Identify which cell holds the provided text, then report its (X, Y) central coordinate. 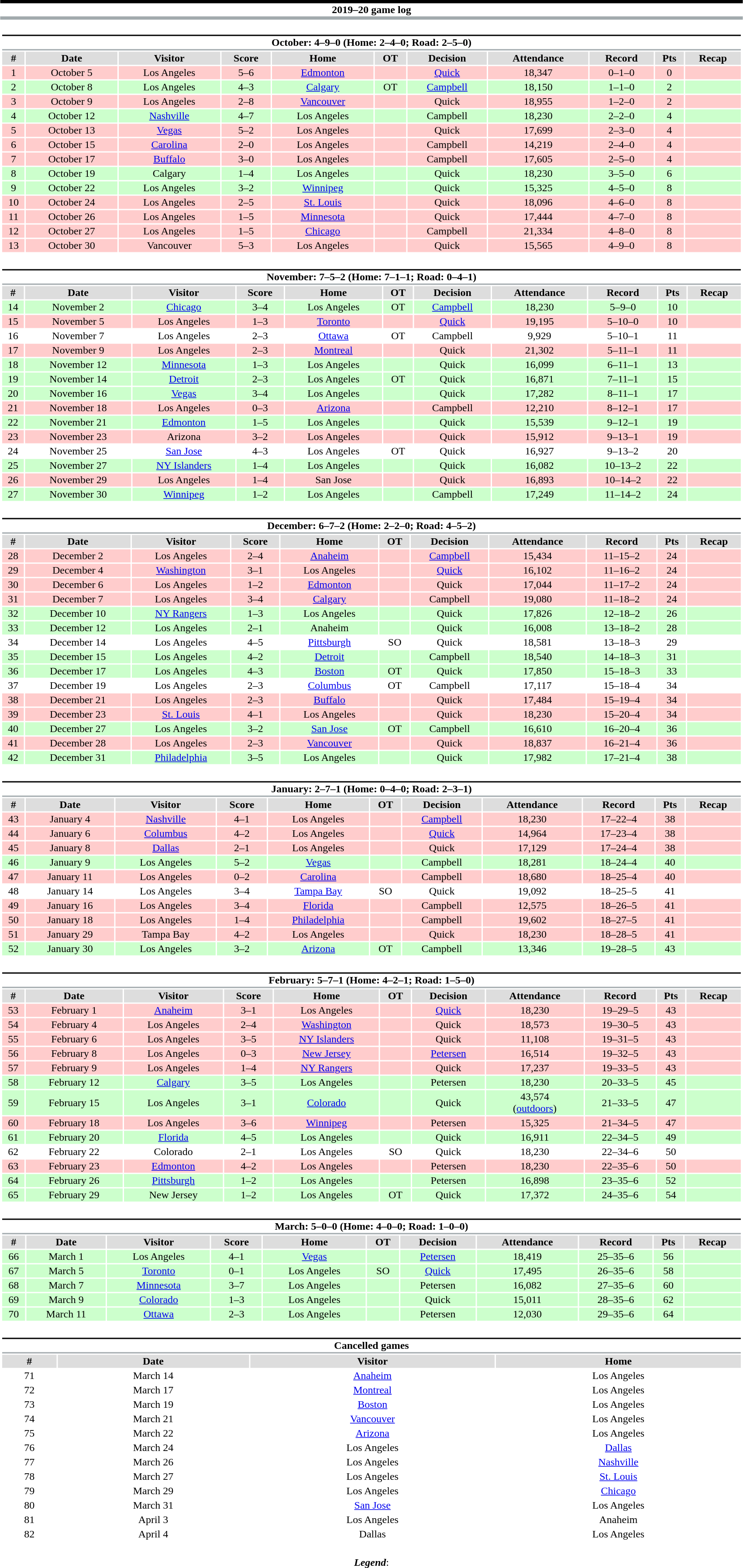
4–7 (246, 116)
5–9–0 (623, 307)
17–24–4 (619, 848)
February: 5–7–1 (Home: 4–2–1; Road: 1–5–0) (371, 980)
December 27 (78, 729)
23 (13, 437)
16–21–4 (622, 743)
2–0 (246, 144)
March 11 (66, 1314)
14,219 (538, 144)
13–18–2 (622, 628)
13,346 (532, 949)
January 9 (70, 862)
55 (13, 1039)
17,826 (537, 613)
53 (13, 1011)
17,484 (537, 700)
67 (14, 1271)
78 (29, 1477)
March 19 (153, 1404)
57 (13, 1068)
12,575 (532, 906)
1–1–0 (622, 87)
3 (13, 102)
29–35–6 (616, 1314)
4–6–0 (622, 202)
5–11–1 (623, 351)
11–15–2 (622, 556)
February 29 (74, 1195)
18,096 (538, 202)
74 (29, 1419)
65 (13, 1195)
17,372 (534, 1195)
March 29 (153, 1491)
81 (29, 1520)
March 27 (153, 1477)
February 12 (74, 1082)
17,444 (538, 217)
15–18–3 (622, 671)
April 4 (153, 1534)
15,912 (540, 437)
1 (13, 73)
January 29 (70, 935)
19–29–5 (620, 1011)
6–11–1 (623, 364)
68 (14, 1286)
February 22 (74, 1152)
4–7–0 (622, 217)
February 26 (74, 1181)
69 (14, 1300)
February 9 (74, 1068)
March 31 (153, 1506)
5–10–0 (623, 322)
12,030 (527, 1314)
79 (29, 1491)
27–35–6 (616, 1286)
82 (29, 1534)
January 18 (70, 920)
18,281 (532, 862)
42 (13, 757)
16,514 (534, 1053)
October 13 (72, 131)
18,837 (537, 743)
January 4 (70, 819)
19–32–5 (620, 1053)
October 19 (72, 173)
December 31 (78, 757)
November 14 (78, 379)
November 23 (78, 437)
19,195 (540, 322)
18–27–5 (619, 920)
18,540 (537, 657)
46 (13, 862)
73 (29, 1404)
16 (13, 336)
1–2–0 (622, 102)
February 6 (74, 1039)
7 (13, 159)
21 (13, 408)
March 9 (66, 1300)
9–13–1 (623, 437)
76 (29, 1448)
October 24 (72, 202)
3–0 (246, 159)
15,539 (540, 422)
17,249 (540, 495)
November 16 (78, 393)
March 22 (153, 1433)
16,893 (540, 480)
18–25–4 (619, 877)
18,419 (527, 1257)
February 20 (74, 1137)
17,699 (538, 131)
10–13–2 (623, 466)
5–3 (246, 246)
October 9 (72, 102)
15–19–4 (622, 700)
19–31–5 (620, 1039)
February 4 (74, 1025)
44 (13, 833)
10–14–2 (623, 480)
7–11–1 (623, 379)
16,911 (534, 1137)
December 17 (78, 671)
18,150 (538, 87)
April 3 (153, 1520)
2019–20 game log (371, 10)
4–8–0 (622, 231)
22–35–6 (620, 1166)
November 27 (78, 466)
18,573 (534, 1025)
35 (13, 657)
March 17 (153, 1390)
February 15 (74, 1103)
5–10–1 (623, 336)
March 5 (66, 1271)
October 8 (72, 87)
January 14 (70, 891)
January 11 (70, 877)
26–35–6 (616, 1271)
30 (13, 585)
14,964 (532, 833)
71 (29, 1375)
18–24–4 (619, 862)
March 14 (153, 1375)
17,282 (540, 393)
November 7 (78, 336)
Cancelled games (371, 1345)
16,102 (537, 571)
19,092 (532, 891)
48 (13, 891)
17,495 (527, 1271)
December: 6–7–2 (Home: 2–2–0; Road: 4–5–2) (371, 526)
5–6 (246, 73)
17–22–4 (619, 819)
October 26 (72, 217)
15,011 (527, 1300)
16,099 (540, 364)
February 1 (74, 1011)
2–8 (246, 102)
77 (29, 1462)
October 27 (72, 231)
November 5 (78, 322)
16–20–4 (622, 729)
11–16–2 (622, 571)
17,117 (537, 686)
January 6 (70, 833)
December 15 (78, 657)
November 12 (78, 364)
11–14–2 (623, 495)
November 30 (78, 495)
January 16 (70, 906)
12 (13, 231)
21–33–5 (620, 1103)
18,581 (537, 642)
February 23 (74, 1166)
43,574(outdoors) (534, 1103)
11–17–2 (622, 585)
March 24 (153, 1448)
March 7 (66, 1286)
24–35–6 (620, 1195)
0 (669, 73)
0–1 (237, 1271)
November: 7–5–2 (Home: 7–1–1; Road: 0–4–1) (371, 277)
18,680 (532, 877)
16,927 (540, 451)
80 (29, 1506)
December 14 (78, 642)
70 (14, 1314)
November 29 (78, 480)
63 (13, 1166)
32 (13, 613)
21,334 (538, 231)
16,008 (537, 628)
December 7 (78, 599)
2–2–0 (622, 116)
21,302 (540, 351)
2–3–0 (622, 131)
14–18–3 (622, 657)
December 21 (78, 700)
December 19 (78, 686)
19–30–5 (620, 1025)
October 5 (72, 73)
19,602 (532, 920)
17–23–4 (619, 833)
October 15 (72, 144)
8–11–1 (623, 393)
January: 2–7–1 (Home: 0–4–0; Road: 2–3–1) (371, 789)
November 18 (78, 408)
18,347 (538, 73)
12,210 (540, 408)
January 8 (70, 848)
22–34–6 (620, 1152)
17,850 (537, 671)
October: 4–9–0 (Home: 2–4–0; Road: 2–5–0) (371, 43)
19–28–5 (619, 949)
11–18–2 (622, 599)
17,605 (538, 159)
0–2 (242, 877)
9 (13, 188)
3–6 (249, 1123)
37 (13, 686)
December 2 (78, 556)
16,871 (540, 379)
17–21–4 (622, 757)
59 (13, 1103)
November 21 (78, 422)
27 (13, 495)
15,565 (538, 246)
0–1–0 (622, 73)
January 30 (70, 949)
17,129 (532, 848)
51 (13, 935)
March 26 (153, 1462)
2–5 (246, 202)
9–13–2 (623, 451)
18–25–5 (619, 891)
2–4–0 (622, 144)
3–5–0 (622, 173)
66 (14, 1257)
October 17 (72, 159)
18–28–5 (619, 935)
19–33–5 (620, 1068)
November 2 (78, 307)
13–18–3 (622, 642)
8–12–1 (623, 408)
December 28 (78, 743)
14 (13, 307)
16,610 (537, 729)
18,955 (538, 102)
72 (29, 1390)
75 (29, 1433)
23–35–6 (620, 1181)
December 4 (78, 571)
3–7 (237, 1286)
15–20–4 (622, 715)
February 8 (74, 1053)
15,434 (537, 556)
18–26–5 (619, 906)
17,982 (537, 757)
October 22 (72, 188)
20–33–5 (620, 1082)
17,237 (534, 1068)
December 10 (78, 613)
9,929 (540, 336)
October 12 (72, 116)
4–9–0 (622, 246)
December 23 (78, 715)
5 (13, 131)
12–18–2 (622, 613)
December 12 (78, 628)
9–12–1 (623, 422)
25 (13, 466)
17,044 (537, 585)
19,080 (537, 599)
39 (13, 715)
March 21 (153, 1419)
25–35–6 (616, 1257)
28–35–6 (616, 1300)
2–5–0 (622, 159)
December 6 (78, 585)
4–5–0 (622, 188)
November 25 (78, 451)
February 18 (74, 1123)
11,108 (534, 1039)
18 (13, 364)
21–34–5 (620, 1123)
16,898 (534, 1181)
November 9 (78, 351)
15–18–4 (622, 686)
61 (13, 1137)
March 1 (66, 1257)
22–34–5 (620, 1137)
October 30 (72, 246)
March: 5–0–0 (Home: 4–0–0; Road: 1–0–0) (371, 1227)
